Determine the (X, Y) coordinate at the center of the cell enclosing the given text.  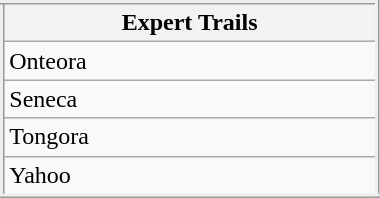
Tongora (190, 137)
Expert Trails (190, 22)
Yahoo (190, 176)
Seneca (190, 99)
Onteora (190, 61)
